Locate the cell with the specified text and output its [X, Y] center coordinate. 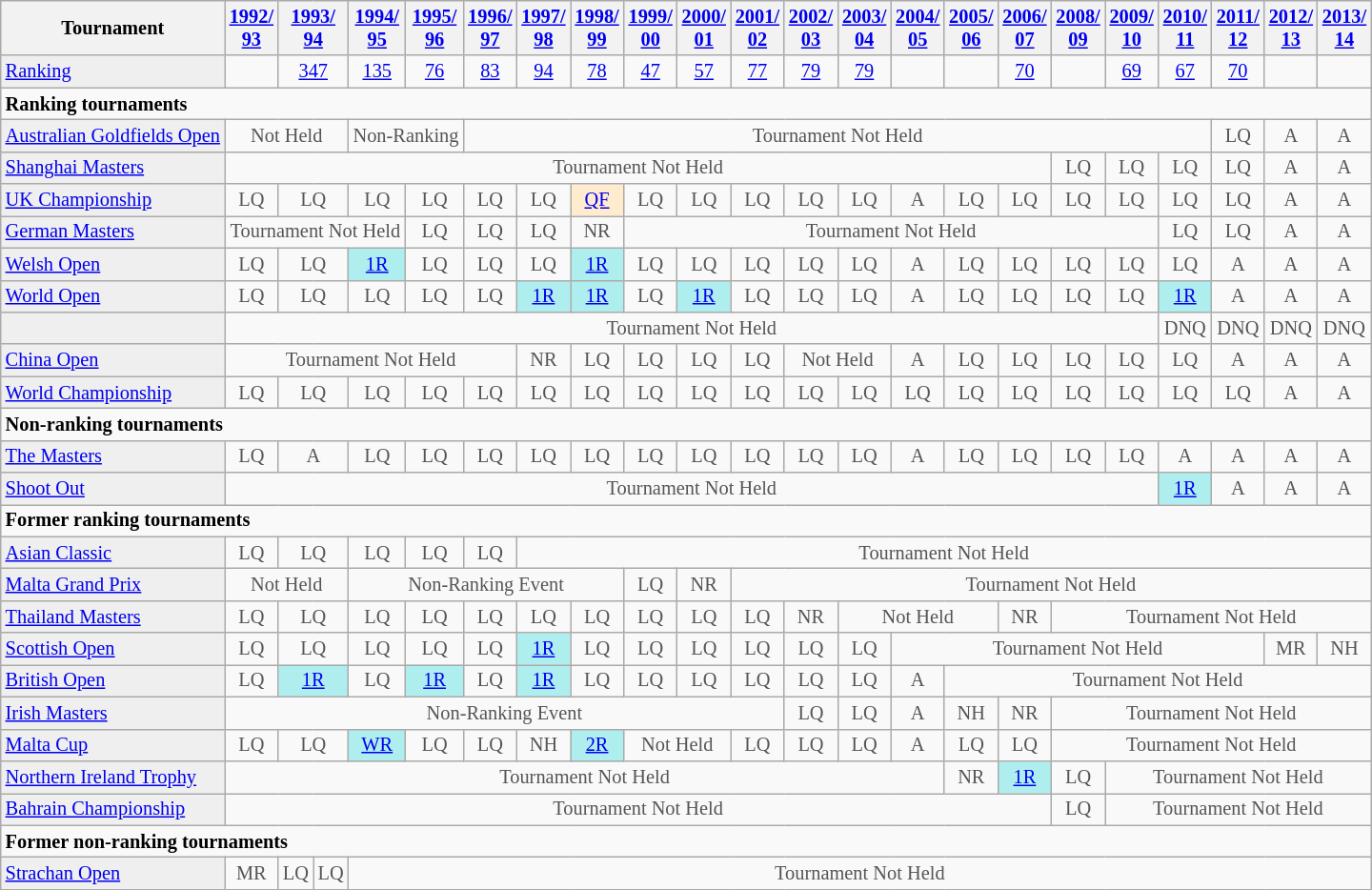
2005/06 [971, 28]
Irish Masters [112, 713]
2010/11 [1185, 28]
135 [377, 71]
World Open [112, 296]
69 [1132, 71]
German Masters [112, 232]
Non-ranking tournaments [686, 424]
Shoot Out [112, 489]
1994/95 [377, 28]
1996/97 [490, 28]
1998/99 [596, 28]
Tournament [112, 28]
Malta Grand Prix [112, 584]
1993/94 [313, 28]
2009/10 [1132, 28]
2008/09 [1078, 28]
China Open [112, 360]
The Masters [112, 456]
Malta Cup [112, 745]
UK Championship [112, 200]
78 [596, 71]
2003/04 [864, 28]
2011/12 [1239, 28]
2R [596, 745]
Northern Ireland Trophy [112, 777]
1999/00 [651, 28]
Welsh Open [112, 264]
Thailand Masters [112, 617]
77 [757, 71]
2000/01 [704, 28]
67 [1185, 71]
Ranking [112, 71]
47 [651, 71]
2001/02 [757, 28]
Shanghai Masters [112, 168]
Former ranking tournaments [686, 520]
WR [377, 745]
Australian Goldfields Open [112, 135]
Scottish Open [112, 649]
Former non-ranking tournaments [686, 841]
Ranking tournaments [686, 104]
2013/14 [1344, 28]
1995/96 [434, 28]
94 [543, 71]
1997/98 [543, 28]
Asian Classic [112, 553]
76 [434, 71]
Bahrain Championship [112, 809]
World Championship [112, 393]
2002/03 [811, 28]
347 [313, 71]
83 [490, 71]
British Open [112, 680]
QF [596, 200]
Non-Ranking [406, 135]
2006/07 [1024, 28]
1992/93 [252, 28]
Strachan Open [112, 873]
57 [704, 71]
2004/05 [918, 28]
2012/13 [1291, 28]
